Scan for the cell matching the given text and deliver its (X, Y) coordinate at center. 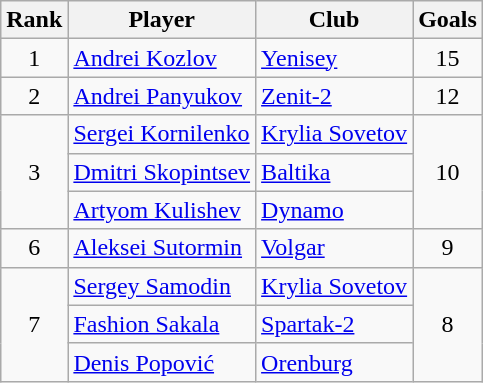
Denis Popović (162, 362)
Volgar (334, 248)
Andrei Kozlov (162, 58)
Club (334, 20)
9 (448, 248)
8 (448, 324)
3 (34, 172)
Yenisey (334, 58)
6 (34, 248)
Rank (34, 20)
10 (448, 172)
Baltika (334, 172)
15 (448, 58)
Spartak-2 (334, 324)
2 (34, 96)
Goals (448, 20)
Sergei Kornilenko (162, 134)
Zenit-2 (334, 96)
Sergey Samodin (162, 286)
1 (34, 58)
Orenburg (334, 362)
Artyom Kulishev (162, 210)
7 (34, 324)
Andrei Panyukov (162, 96)
Dynamo (334, 210)
Dmitri Skopintsev (162, 172)
12 (448, 96)
Aleksei Sutormin (162, 248)
Fashion Sakala (162, 324)
Player (162, 20)
